Determine the (X, Y) coordinate at the center of the cell enclosing the given text.  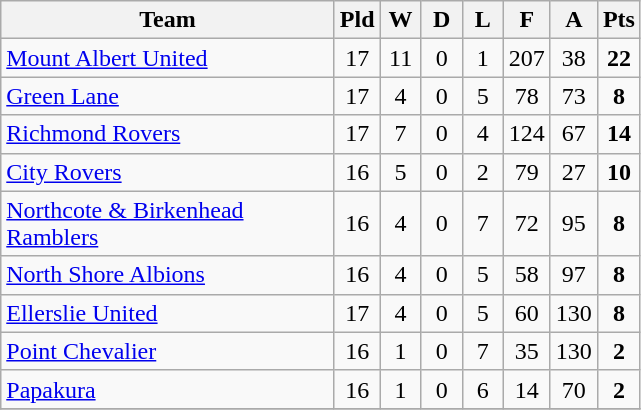
Richmond Rovers (168, 134)
38 (574, 58)
78 (526, 96)
79 (526, 172)
W (400, 20)
124 (526, 134)
Point Chevalier (168, 351)
Green Lane (168, 96)
22 (618, 58)
Team (168, 20)
Pld (357, 20)
73 (574, 96)
58 (526, 275)
Northcote & Birkenhead Ramblers (168, 224)
95 (574, 224)
97 (574, 275)
F (526, 20)
A (574, 20)
35 (526, 351)
72 (526, 224)
D (442, 20)
70 (574, 389)
60 (526, 313)
27 (574, 172)
67 (574, 134)
10 (618, 172)
Mount Albert United (168, 58)
207 (526, 58)
North Shore Albions (168, 275)
L (482, 20)
Ellerslie United (168, 313)
Papakura (168, 389)
6 (482, 389)
City Rovers (168, 172)
Pts (618, 20)
11 (400, 58)
